Pinpoint the cell where the given text exists, returning its (X, Y) midpoint coordinate. 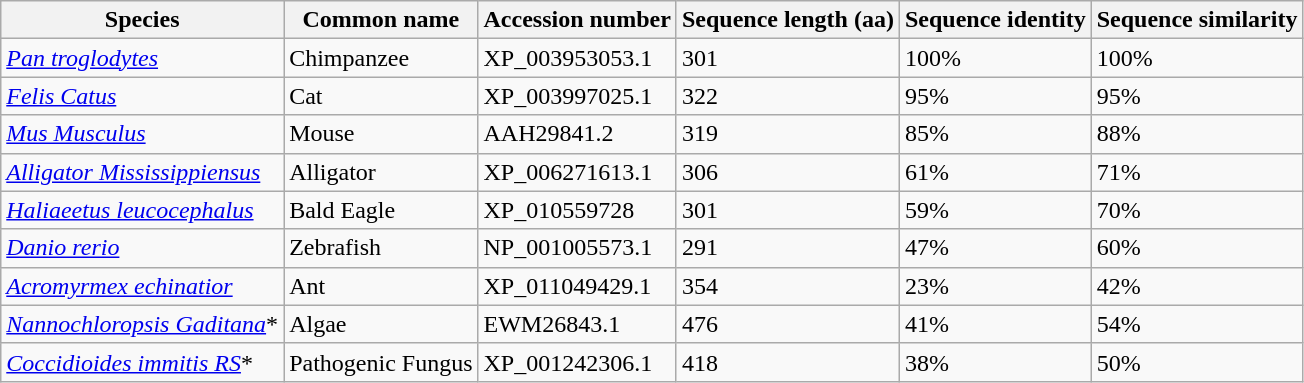
Ant (381, 286)
Sequence length (aa) (788, 20)
Mouse (381, 134)
54% (1197, 324)
NP_001005573.1 (577, 248)
291 (788, 248)
306 (788, 172)
47% (995, 248)
Zebrafish (381, 248)
88% (1197, 134)
XP_006271613.1 (577, 172)
EWM26843.1 (577, 324)
Nannochloropsis Gaditana* (142, 324)
Pan troglodytes (142, 58)
Coccidioides immitis RS* (142, 362)
XP_011049429.1 (577, 286)
Accession number (577, 20)
Cat (381, 96)
Bald Eagle (381, 210)
85% (995, 134)
Chimpanzee (381, 58)
71% (1197, 172)
Alligator (381, 172)
41% (995, 324)
60% (1197, 248)
322 (788, 96)
Haliaeetus leucocephalus (142, 210)
354 (788, 286)
Pathogenic Fungus (381, 362)
Acromyrmex echinatior (142, 286)
476 (788, 324)
XP_010559728 (577, 210)
XP_003997025.1 (577, 96)
Species (142, 20)
70% (1197, 210)
61% (995, 172)
50% (1197, 362)
XP_003953053.1 (577, 58)
38% (995, 362)
Mus Musculus (142, 134)
23% (995, 286)
Felis Catus (142, 96)
59% (995, 210)
Sequence identity (995, 20)
42% (1197, 286)
418 (788, 362)
Sequence similarity (1197, 20)
Danio rerio (142, 248)
XP_001242306.1 (577, 362)
Common name (381, 20)
AAH29841.2 (577, 134)
319 (788, 134)
Alligator Mississippiensus (142, 172)
Algae (381, 324)
